Extract the (X, Y) coordinate from the center of the cell holding the provided text.  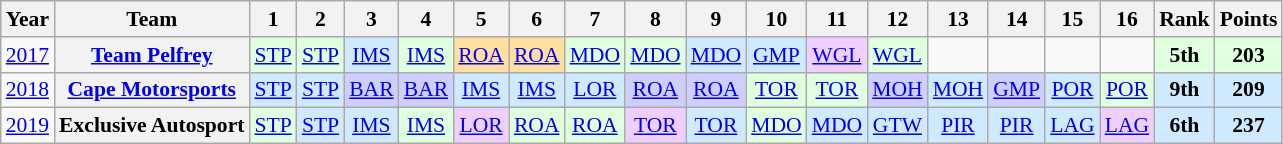
6th (1184, 126)
8 (656, 19)
11 (838, 19)
237 (1249, 126)
10 (776, 19)
203 (1249, 55)
209 (1249, 90)
5th (1184, 55)
16 (1127, 19)
9th (1184, 90)
Year (28, 19)
12 (898, 19)
Rank (1184, 19)
Team (152, 19)
15 (1072, 19)
6 (537, 19)
14 (1016, 19)
GTW (898, 126)
3 (372, 19)
Team Pelfrey (152, 55)
2017 (28, 55)
Exclusive Autosport (152, 126)
13 (958, 19)
1 (272, 19)
4 (426, 19)
2 (320, 19)
5 (481, 19)
2018 (28, 90)
Points (1249, 19)
2019 (28, 126)
7 (596, 19)
Cape Motorsports (152, 90)
9 (716, 19)
